Search for the cell housing the specified text and yield its (X, Y) center coordinate. 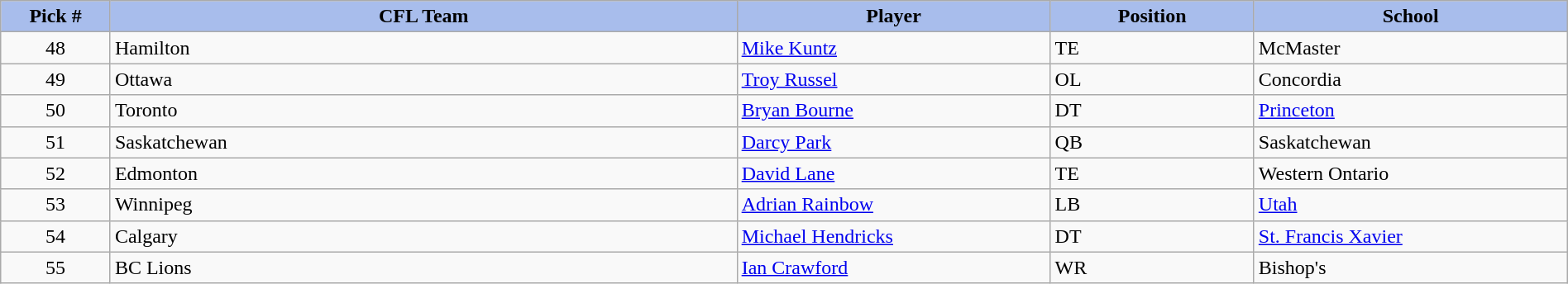
LB (1152, 205)
50 (56, 111)
Calgary (423, 236)
Troy Russel (893, 79)
Western Ontario (1411, 173)
School (1411, 17)
Player (893, 17)
Bryan Bourne (893, 111)
Ian Crawford (893, 267)
QB (1152, 142)
55 (56, 267)
St. Francis Xavier (1411, 236)
53 (56, 205)
Hamilton (423, 48)
Position (1152, 17)
Toronto (423, 111)
51 (56, 142)
Concordia (1411, 79)
Pick # (56, 17)
CFL Team (423, 17)
54 (56, 236)
52 (56, 173)
Darcy Park (893, 142)
McMaster (1411, 48)
Michael Hendricks (893, 236)
Mike Kuntz (893, 48)
48 (56, 48)
Princeton (1411, 111)
WR (1152, 267)
OL (1152, 79)
Bishop's (1411, 267)
David Lane (893, 173)
Adrian Rainbow (893, 205)
Winnipeg (423, 205)
BC Lions (423, 267)
Edmonton (423, 173)
Ottawa (423, 79)
Utah (1411, 205)
49 (56, 79)
